For the text-containing cell, return its midpoint in [X, Y] coordinate format. 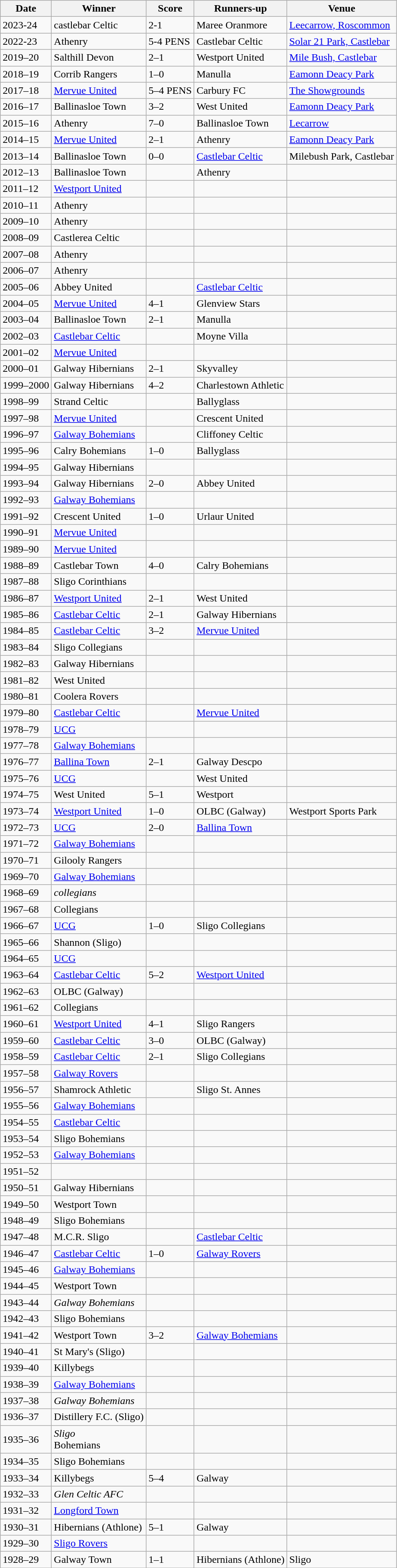
1965–66 [26, 942]
1956–57 [26, 1090]
7–0 [170, 123]
2011–12 [26, 188]
1990–91 [26, 533]
1964–65 [26, 958]
1987–88 [26, 582]
1942–43 [26, 1319]
5-4 PENS [170, 41]
Longford Town [99, 1510]
1986–87 [26, 598]
1957–58 [26, 1073]
1984–85 [26, 631]
Westport [240, 795]
Sligo Rovers [99, 1543]
1979–80 [26, 713]
1972–73 [26, 827]
1933–34 [26, 1478]
1947–48 [26, 1237]
1936–37 [26, 1417]
1993–94 [26, 484]
2022-23 [26, 41]
1963–64 [26, 975]
1953–54 [26, 1139]
1955–56 [26, 1106]
1996–97 [26, 434]
1991–92 [26, 516]
Date [26, 9]
1967–68 [26, 909]
1939–40 [26, 1368]
Milebush Park, Castlebar [342, 156]
Score [170, 9]
Sligo [342, 1560]
2023-24 [26, 25]
1971–72 [26, 844]
1988–89 [26, 565]
1968–69 [26, 893]
1970–71 [26, 860]
M.C.R. Sligo [99, 1237]
0–0 [170, 156]
2010–11 [26, 205]
Galway Descpo [240, 762]
5–4 [170, 1478]
2016–17 [26, 107]
2000–01 [26, 369]
1983–84 [26, 647]
1944–45 [26, 1286]
4–2 [170, 385]
1973–74 [26, 811]
2002–03 [26, 336]
2013–14 [26, 156]
Maree Oranmore [240, 25]
collegians [99, 893]
SligoBohemians [99, 1439]
5–4 PENS [170, 90]
1952–53 [26, 1155]
1992–93 [26, 500]
Glenview Stars [240, 303]
1945–46 [26, 1270]
Corrib Rangers [99, 74]
5–2 [170, 975]
Leecarrow, Roscommon [342, 25]
Shannon (Sligo) [99, 942]
Sligo St. Annes [240, 1090]
St Mary's (Sligo) [99, 1352]
1929–30 [26, 1543]
Westport Sports Park [342, 811]
2015–16 [26, 123]
1977–78 [26, 746]
1960–61 [26, 1024]
1962–63 [26, 991]
1999–2000 [26, 385]
1932–33 [26, 1494]
1998–99 [26, 401]
1981–82 [26, 680]
Solar 21 Park, Castlebar [342, 41]
2019–20 [26, 58]
Castlebar Town [99, 565]
2-1 [170, 25]
1949–50 [26, 1204]
2018–19 [26, 74]
2003–04 [26, 320]
1994–95 [26, 467]
Cliffoney Celtic [240, 434]
Castlerea Celtic [99, 238]
Carbury FC [240, 90]
Sligo Rangers [240, 1024]
1976–77 [26, 762]
Charlestown Athletic [240, 385]
1946–47 [26, 1253]
Galway Town [99, 1560]
2006–07 [26, 271]
1–1 [170, 1560]
1928–29 [26, 1560]
1937–38 [26, 1401]
Glen Celtic AFC [99, 1494]
Salthill Devon [99, 58]
1969–70 [26, 877]
1940–41 [26, 1352]
Distillery F.C. (Sligo) [99, 1417]
2007–08 [26, 254]
1948–49 [26, 1220]
1931–32 [26, 1510]
1989–90 [26, 549]
1995–96 [26, 451]
1997–98 [26, 418]
1950–51 [26, 1188]
2008–09 [26, 238]
2017–18 [26, 90]
Runners-up [240, 9]
1985–86 [26, 614]
1941–42 [26, 1335]
1934–35 [26, 1461]
2012–13 [26, 172]
1958–59 [26, 1057]
Mile Bush, Castlebar [342, 58]
2005–06 [26, 287]
1982–83 [26, 664]
4–0 [170, 565]
2001–02 [26, 352]
1974–75 [26, 795]
castlebar Celtic [99, 25]
Sligo Corinthians [99, 582]
1975–76 [26, 778]
1938–39 [26, 1384]
Skyvalley [240, 369]
Moyne Villa [240, 336]
1966–67 [26, 926]
1935–36 [26, 1439]
1951–52 [26, 1171]
Coolera Rovers [99, 696]
Venue [342, 9]
Urlaur United [240, 516]
Strand Celtic [99, 401]
1959–60 [26, 1040]
Lecarrow [342, 123]
1961–62 [26, 1008]
2014–15 [26, 139]
2009–10 [26, 222]
The Showgrounds [342, 90]
Shamrock Athletic [99, 1090]
1980–81 [26, 696]
Winner [99, 9]
2004–05 [26, 303]
3–0 [170, 1040]
1930–31 [26, 1527]
1943–44 [26, 1303]
1978–79 [26, 729]
Gilooly Rangers [99, 860]
1954–55 [26, 1122]
